Search for the cell housing the specified text and yield its (X, Y) center coordinate. 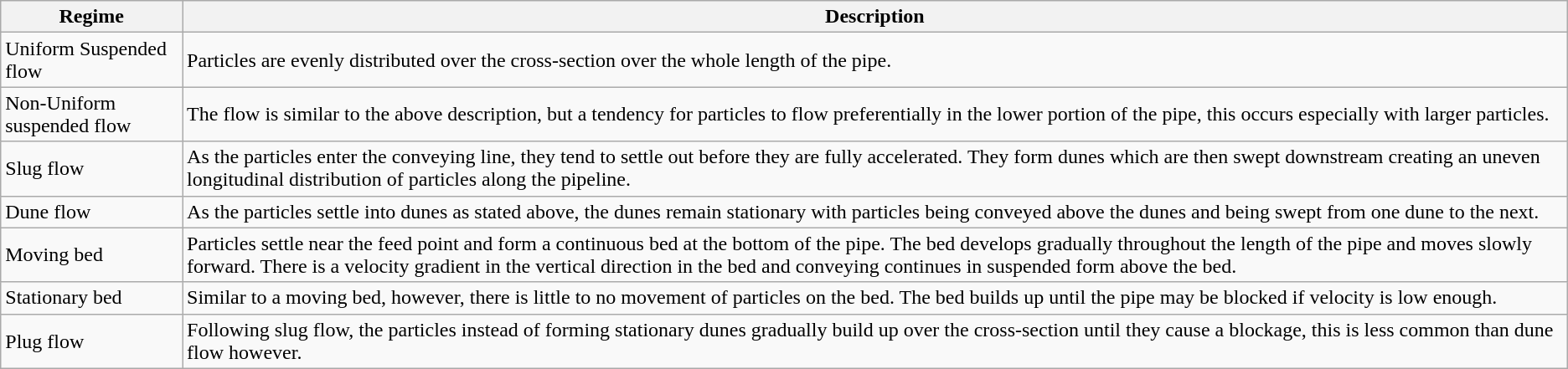
Slug flow (92, 169)
Uniform Suspended flow (92, 60)
Description (875, 17)
Moving bed (92, 254)
Stationary bed (92, 298)
Particles are evenly distributed over the cross-section over the whole length of the pipe. (875, 60)
Plug flow (92, 341)
Dune flow (92, 212)
Regime (92, 17)
Non-Uniform suspended flow (92, 114)
